Locate the cell with the specified text and output its (x, y) center coordinate. 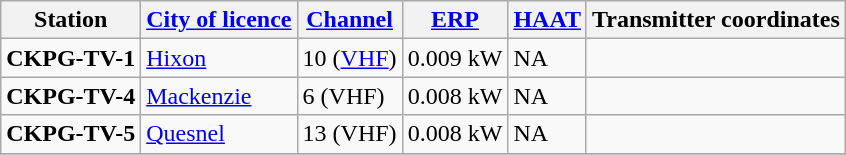
HAAT (548, 20)
10 (VHF) (350, 58)
Station (71, 20)
13 (VHF) (350, 134)
Hixon (219, 58)
CKPG-TV-1 (71, 58)
CKPG-TV-5 (71, 134)
Quesnel (219, 134)
Channel (350, 20)
CKPG-TV-4 (71, 96)
City of licence (219, 20)
ERP (455, 20)
0.009 kW (455, 58)
Transmitter coordinates (716, 20)
6 (VHF) (350, 96)
Mackenzie (219, 96)
